From the cell containing the given text, extract its center point as [x, y] coordinate. 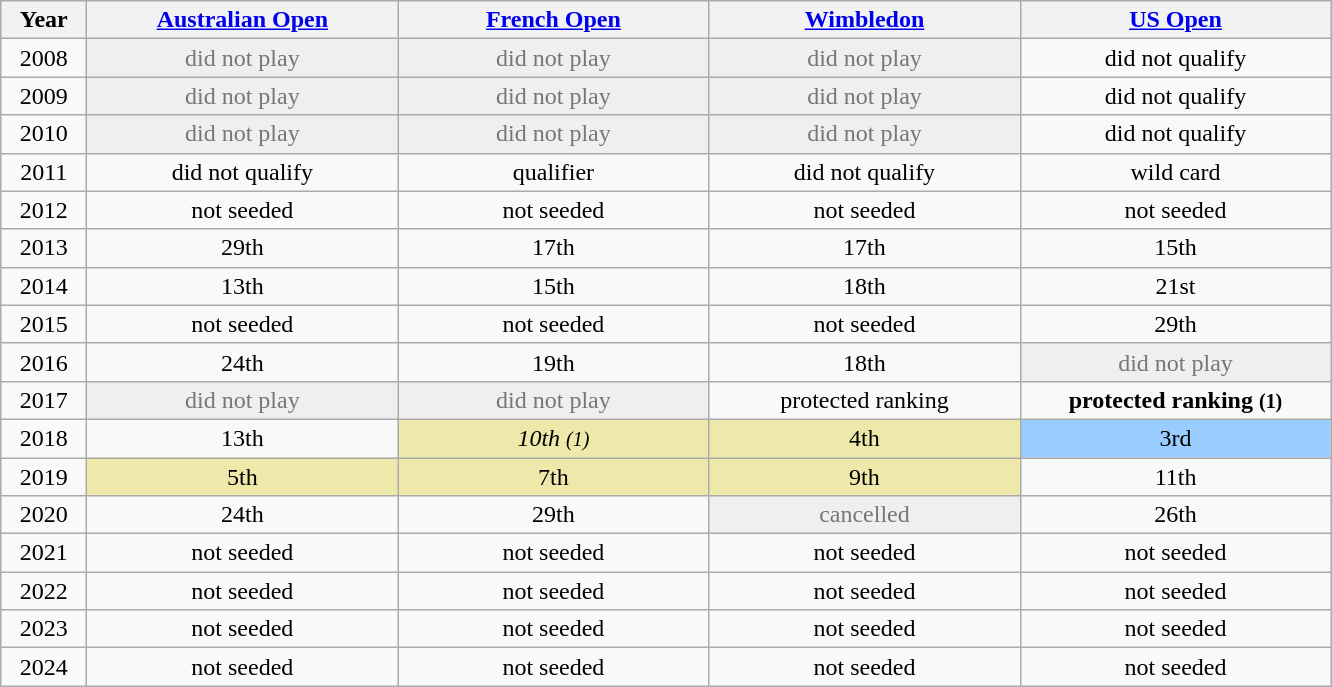
2011 [44, 172]
2022 [44, 591]
9th [864, 477]
2021 [44, 553]
wild card [1176, 172]
10th (1) [554, 438]
Australian Open [242, 20]
2008 [44, 58]
21st [1176, 286]
Year [44, 20]
2017 [44, 400]
4th [864, 438]
2015 [44, 324]
2014 [44, 286]
2019 [44, 477]
French Open [554, 20]
Wimbledon [864, 20]
protected ranking (1) [1176, 400]
11th [1176, 477]
2012 [44, 210]
US Open [1176, 20]
2013 [44, 248]
2020 [44, 515]
2010 [44, 134]
cancelled [864, 515]
3rd [1176, 438]
2023 [44, 629]
26th [1176, 515]
5th [242, 477]
7th [554, 477]
2009 [44, 96]
2018 [44, 438]
19th [554, 362]
qualifier [554, 172]
2024 [44, 667]
2016 [44, 362]
protected ranking [864, 400]
